Search for the cell housing the specified text and yield its (x, y) center coordinate. 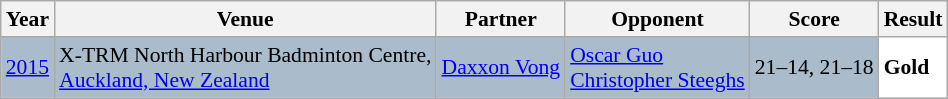
Gold (914, 68)
2015 (28, 68)
Result (914, 19)
Venue (245, 19)
Partner (500, 19)
21–14, 21–18 (814, 68)
X-TRM North Harbour Badminton Centre,Auckland, New Zealand (245, 68)
Daxxon Vong (500, 68)
Opponent (658, 19)
Oscar Guo Christopher Steeghs (658, 68)
Year (28, 19)
Score (814, 19)
